Provide the (X, Y) coordinate of the cell's center where the given text is located.  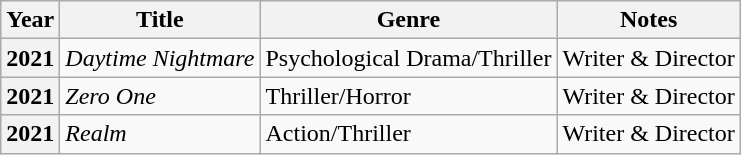
Realm (160, 134)
Notes (648, 20)
Year (30, 20)
Zero One (160, 96)
Genre (408, 20)
Thriller/Horror (408, 96)
Psychological Drama/Thriller (408, 58)
Title (160, 20)
Daytime Nightmare (160, 58)
Action/Thriller (408, 134)
